Search for the cell housing the specified text and yield its (x, y) center coordinate. 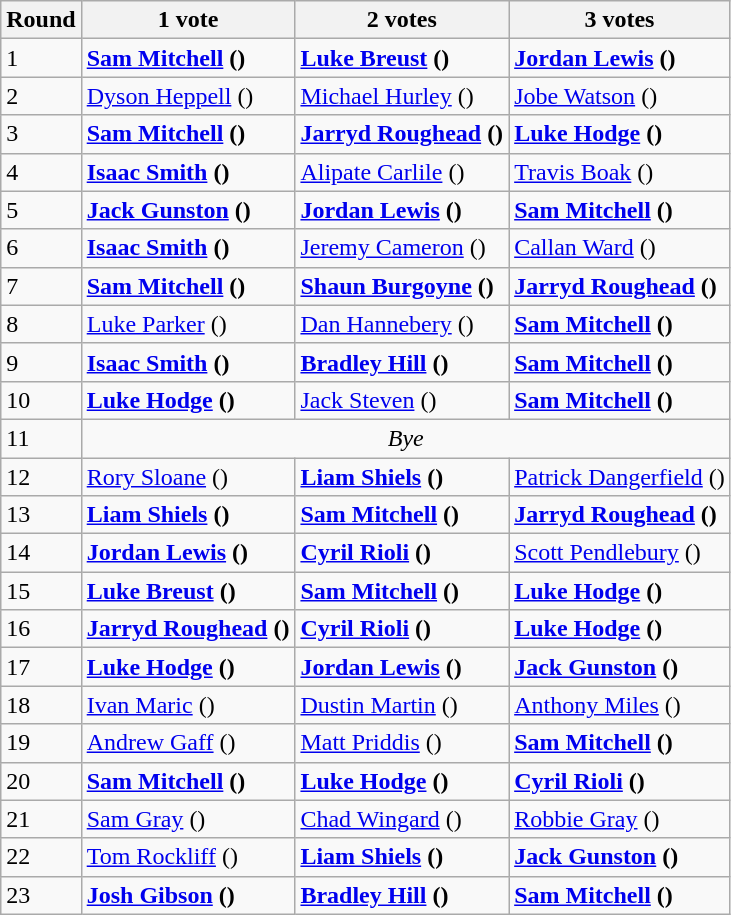
Alipate Carlile () (402, 172)
Dan Hannebery () (402, 324)
Andrew Gaff () (188, 743)
18 (41, 705)
21 (41, 819)
Jeremy Cameron () (402, 248)
Tom Rockliff () (188, 857)
8 (41, 324)
Robbie Gray () (620, 819)
1 (41, 58)
Matt Priddis () (402, 743)
Dustin Martin () (402, 705)
2 (41, 96)
Travis Boak () (620, 172)
13 (41, 515)
Sam Gray () (188, 819)
Scott Pendlebury () (620, 553)
Ivan Maric () (188, 705)
22 (41, 857)
Rory Sloane () (188, 477)
3 (41, 134)
14 (41, 553)
11 (41, 438)
Josh Gibson () (188, 895)
3 votes (620, 20)
Round (41, 20)
23 (41, 895)
12 (41, 477)
Dyson Heppell () (188, 96)
Chad Wingard () (402, 819)
7 (41, 286)
Jack Steven () (402, 400)
19 (41, 743)
17 (41, 667)
4 (41, 172)
9 (41, 362)
Jobe Watson () (620, 96)
10 (41, 400)
20 (41, 781)
Callan Ward () (620, 248)
2 votes (402, 20)
6 (41, 248)
Michael Hurley () (402, 96)
Anthony Miles () (620, 705)
16 (41, 629)
1 vote (188, 20)
Patrick Dangerfield () (620, 477)
Luke Parker () (188, 324)
5 (41, 210)
15 (41, 591)
Shaun Burgoyne () (402, 286)
Bye (406, 438)
